Find where the given text appears and provide that cell's center as (X, Y) coordinate. 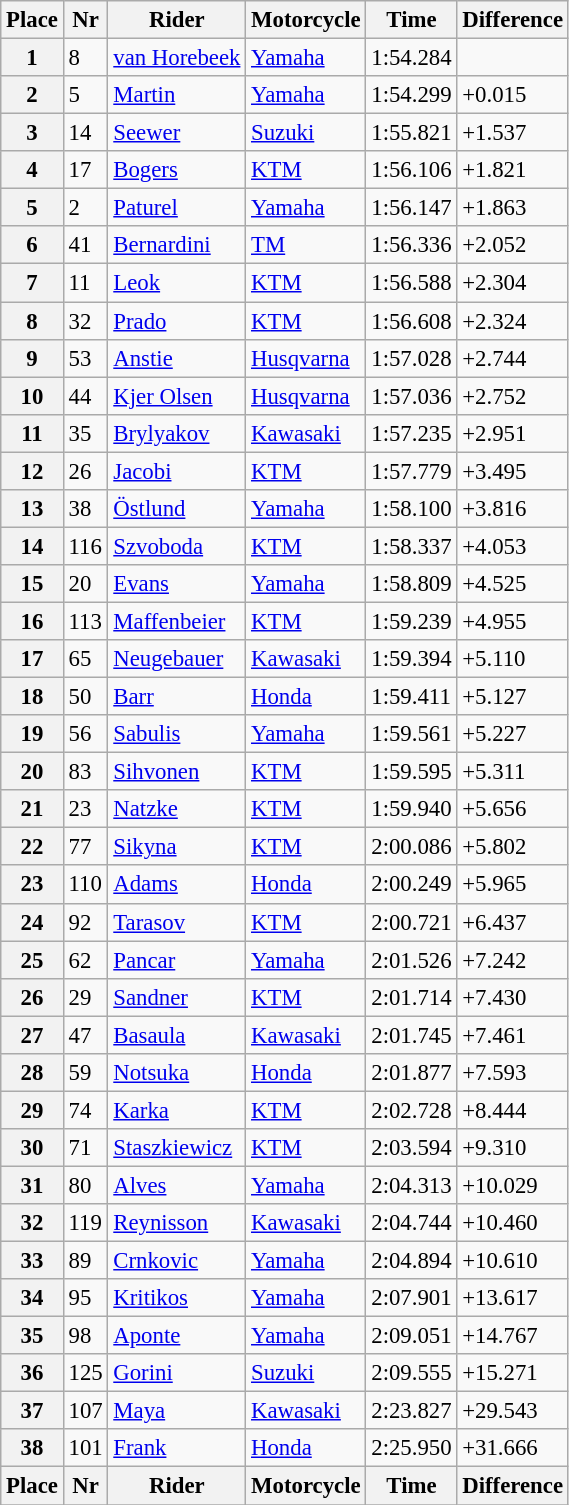
Basaula (177, 1035)
+0.015 (512, 95)
2:01.745 (412, 1035)
Aponte (177, 1336)
2:01.714 (412, 997)
1:56.588 (412, 283)
Sandner (177, 997)
2:09.555 (412, 1373)
Anstie (177, 358)
37 (32, 1411)
TM (306, 245)
Neugebauer (177, 659)
12 (32, 471)
1:54.299 (412, 95)
+1.863 (512, 208)
1:57.779 (412, 471)
3 (32, 133)
Reynisson (177, 1223)
Sihvonen (177, 772)
Brylyakov (177, 433)
2:03.594 (412, 1148)
+13.617 (512, 1298)
+8.444 (512, 1110)
18 (32, 697)
+5.110 (512, 659)
15 (32, 584)
1:59.595 (412, 772)
2:00.086 (412, 847)
+14.767 (512, 1336)
101 (86, 1449)
+3.495 (512, 471)
21 (32, 809)
16 (32, 621)
+5.311 (512, 772)
Jacobi (177, 471)
2:00.721 (412, 922)
1 (32, 58)
Leok (177, 283)
Sabulis (177, 734)
1:59.394 (412, 659)
+7.593 (512, 1073)
2:25.950 (412, 1449)
Frank (177, 1449)
107 (86, 1411)
Östlund (177, 509)
77 (86, 847)
24 (32, 922)
+7.430 (512, 997)
92 (86, 922)
+6.437 (512, 922)
83 (86, 772)
+3.816 (512, 509)
10 (32, 396)
Kjer Olsen (177, 396)
59 (86, 1073)
19 (32, 734)
Evans (177, 584)
+7.242 (512, 960)
Natzke (177, 809)
Barr (177, 697)
Notsuka (177, 1073)
41 (86, 245)
+29.543 (512, 1411)
+5.802 (512, 847)
+10.029 (512, 1185)
53 (86, 358)
Bernardini (177, 245)
Staszkiewicz (177, 1148)
+2.324 (512, 321)
Pancar (177, 960)
22 (32, 847)
119 (86, 1223)
+5.656 (512, 809)
Szvoboda (177, 546)
1:59.561 (412, 734)
Adams (177, 885)
13 (32, 509)
Martin (177, 95)
+2.744 (512, 358)
1:59.411 (412, 697)
+4.053 (512, 546)
36 (32, 1373)
+15.271 (512, 1373)
2:04.313 (412, 1185)
+4.955 (512, 621)
1:56.608 (412, 321)
56 (86, 734)
2:04.744 (412, 1223)
98 (86, 1336)
47 (86, 1035)
1:58.337 (412, 546)
Sikyna (177, 847)
2:01.877 (412, 1073)
+9.310 (512, 1148)
65 (86, 659)
113 (86, 621)
Kritikos (177, 1298)
+7.461 (512, 1035)
van Horebeek (177, 58)
Prado (177, 321)
110 (86, 885)
+5.965 (512, 885)
1:55.821 (412, 133)
1:54.284 (412, 58)
2:02.728 (412, 1110)
+5.227 (512, 734)
31 (32, 1185)
30 (32, 1148)
71 (86, 1148)
125 (86, 1373)
1:56.106 (412, 170)
2:09.051 (412, 1336)
+5.127 (512, 697)
2:04.894 (412, 1261)
+10.610 (512, 1261)
62 (86, 960)
+1.821 (512, 170)
+2.052 (512, 245)
95 (86, 1298)
9 (32, 358)
Gorini (177, 1373)
+1.537 (512, 133)
34 (32, 1298)
+2.752 (512, 396)
116 (86, 546)
4 (32, 170)
1:58.100 (412, 509)
+31.666 (512, 1449)
+2.951 (512, 433)
1:59.239 (412, 621)
Bogers (177, 170)
+10.460 (512, 1223)
50 (86, 697)
1:56.336 (412, 245)
2:07.901 (412, 1298)
Karka (177, 1110)
6 (32, 245)
+4.525 (512, 584)
44 (86, 396)
Seewer (177, 133)
1:58.809 (412, 584)
89 (86, 1261)
Tarasov (177, 922)
74 (86, 1110)
2:00.249 (412, 885)
1:57.235 (412, 433)
2:23.827 (412, 1411)
25 (32, 960)
Maffenbeier (177, 621)
+2.304 (512, 283)
1:56.147 (412, 208)
Paturel (177, 208)
33 (32, 1261)
2:01.526 (412, 960)
1:57.028 (412, 358)
Alves (177, 1185)
27 (32, 1035)
7 (32, 283)
1:57.036 (412, 396)
Crnkovic (177, 1261)
1:59.940 (412, 809)
28 (32, 1073)
80 (86, 1185)
Maya (177, 1411)
